Determine the (X, Y) coordinate at the center of the cell enclosing the given text.  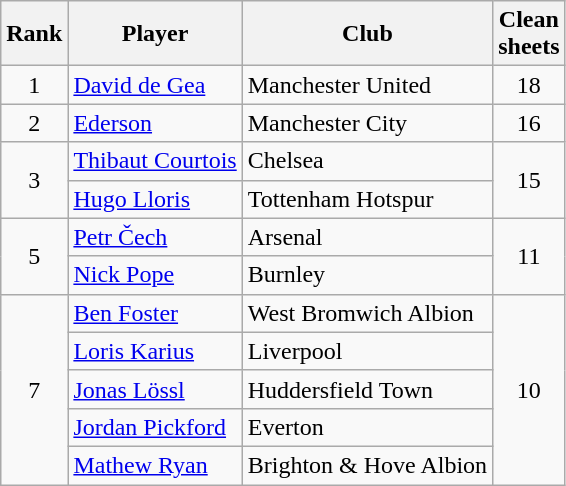
Rank (34, 34)
Brighton & Hove Albion (367, 465)
Ederson (155, 123)
Loris Karius (155, 351)
Chelsea (367, 161)
David de Gea (155, 85)
5 (34, 256)
Jonas Lössl (155, 389)
Jordan Pickford (155, 427)
2 (34, 123)
16 (529, 123)
Manchester United (367, 85)
Club (367, 34)
Huddersfield Town (367, 389)
7 (34, 389)
Cleansheets (529, 34)
Everton (367, 427)
11 (529, 256)
Nick Pope (155, 275)
Arsenal (367, 237)
Liverpool (367, 351)
10 (529, 389)
West Bromwich Albion (367, 313)
18 (529, 85)
15 (529, 180)
Petr Čech (155, 237)
Ben Foster (155, 313)
Hugo Lloris (155, 199)
Tottenham Hotspur (367, 199)
Thibaut Courtois (155, 161)
Burnley (367, 275)
Player (155, 34)
1 (34, 85)
Mathew Ryan (155, 465)
3 (34, 180)
Manchester City (367, 123)
